Provide the (X, Y) coordinate of the cell's center where the given text is located.  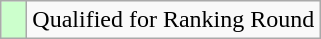
Qualified for Ranking Round (174, 20)
